Search for the cell housing the specified text and yield its [x, y] center coordinate. 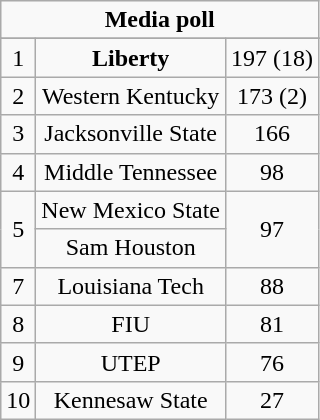
173 (2) [272, 96]
Liberty [131, 58]
Western Kentucky [131, 96]
1 [18, 58]
Louisiana Tech [131, 286]
76 [272, 362]
81 [272, 324]
Kennesaw State [131, 400]
88 [272, 286]
166 [272, 134]
197 (18) [272, 58]
7 [18, 286]
27 [272, 400]
New Mexico State [131, 210]
Media poll [160, 20]
4 [18, 172]
FIU [131, 324]
3 [18, 134]
97 [272, 229]
98 [272, 172]
10 [18, 400]
Middle Tennessee [131, 172]
8 [18, 324]
9 [18, 362]
5 [18, 229]
UTEP [131, 362]
Jacksonville State [131, 134]
2 [18, 96]
Sam Houston [131, 248]
